Scan for the cell matching the given text and deliver its (X, Y) coordinate at center. 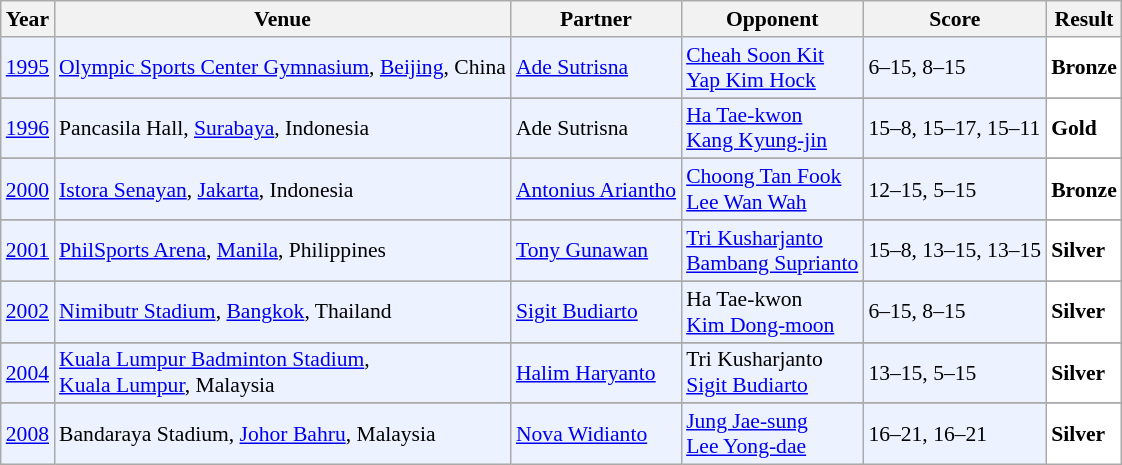
Gold (1084, 128)
Result (1084, 19)
Choong Tan Fook Lee Wan Wah (772, 190)
2001 (28, 250)
Ha Tae-kwon Kim Dong-moon (772, 312)
Olympic Sports Center Gymnasium, Beijing, China (282, 68)
2002 (28, 312)
Antonius Ariantho (596, 190)
12–15, 5–15 (954, 190)
Tri Kusharjanto Sigit Budiarto (772, 372)
Nova Widianto (596, 434)
1996 (28, 128)
13–15, 5–15 (954, 372)
15–8, 13–15, 13–15 (954, 250)
PhilSports Arena, Manila, Philippines (282, 250)
Pancasila Hall, Surabaya, Indonesia (282, 128)
Istora Senayan, Jakarta, Indonesia (282, 190)
Tri Kusharjanto Bambang Suprianto (772, 250)
Kuala Lumpur Badminton Stadium, Kuala Lumpur, Malaysia (282, 372)
Opponent (772, 19)
Bandaraya Stadium, Johor Bahru, Malaysia (282, 434)
Nimibutr Stadium, Bangkok, Thailand (282, 312)
16–21, 16–21 (954, 434)
Tony Gunawan (596, 250)
15–8, 15–17, 15–11 (954, 128)
Halim Haryanto (596, 372)
2008 (28, 434)
Cheah Soon Kit Yap Kim Hock (772, 68)
Year (28, 19)
2000 (28, 190)
Jung Jae-sung Lee Yong-dae (772, 434)
Ha Tae-kwon Kang Kyung-jin (772, 128)
Venue (282, 19)
Partner (596, 19)
1995 (28, 68)
2004 (28, 372)
Sigit Budiarto (596, 312)
Score (954, 19)
